Scan for the cell matching the given text and deliver its (x, y) coordinate at center. 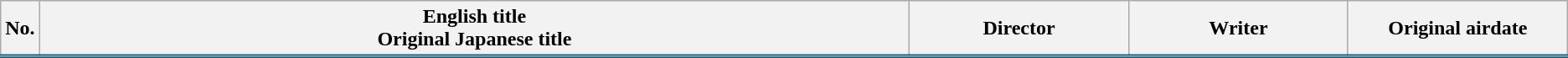
Director (1019, 29)
Writer (1239, 29)
English title Original Japanese title (474, 29)
Original airdate (1457, 29)
No. (20, 29)
